Determine the (x, y) coordinate at the center of the cell enclosing the given text.  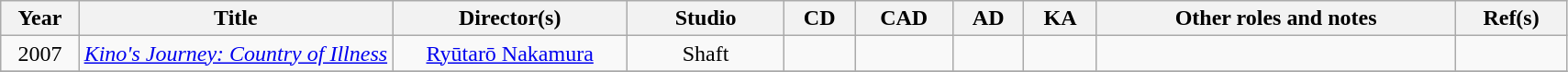
CD (818, 18)
Ryūtarō Nakamura (510, 54)
Studio (706, 18)
CAD (905, 18)
Ref(s) (1511, 18)
2007 (40, 54)
Year (40, 18)
Director(s) (510, 18)
Other roles and notes (1275, 18)
AD (987, 18)
Kino's Journey: Country of Illness (236, 54)
KA (1061, 18)
Shaft (706, 54)
Title (236, 18)
